Scan for the cell matching the given text and deliver its (X, Y) coordinate at center. 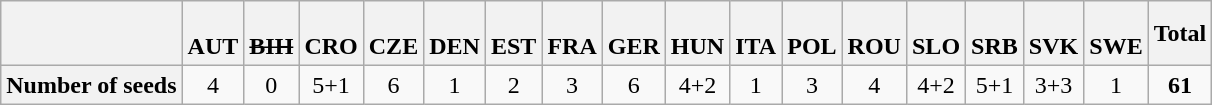
CRO (331, 34)
DEN (455, 34)
Total (1180, 34)
SLO (936, 34)
SVK (1053, 34)
AUT (213, 34)
SRB (995, 34)
Number of seeds (92, 85)
EST (513, 34)
GER (634, 34)
POL (812, 34)
BIH (272, 34)
FRA (572, 34)
CZE (393, 34)
61 (1180, 85)
ITA (756, 34)
0 (272, 85)
2 (513, 85)
3+3 (1053, 85)
SWE (1116, 34)
ROU (874, 34)
HUN (697, 34)
